Output the (X, Y) coordinate of the center of the cell containing the given text.  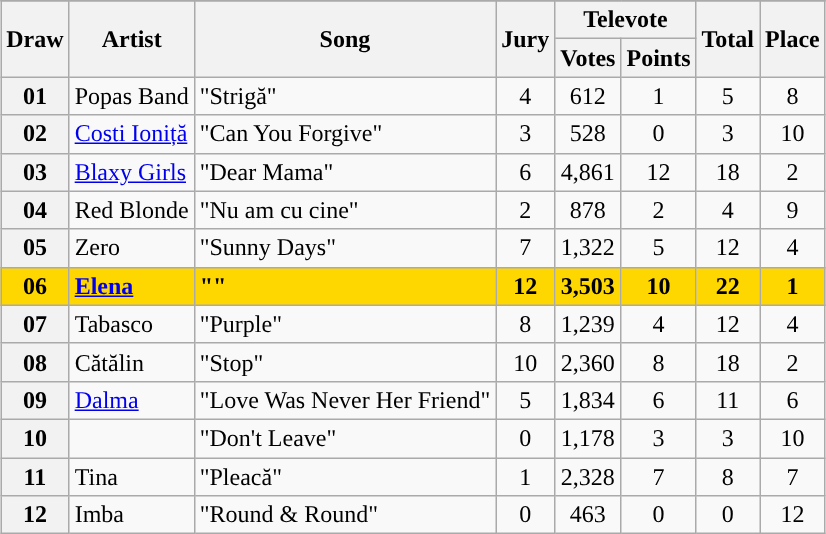
05 (35, 248)
9 (793, 210)
"Sunny Days" (345, 248)
Place (793, 39)
Cătălin (132, 362)
Televote (626, 20)
"Can You Forgive" (345, 134)
Elena (132, 286)
03 (35, 172)
"" (345, 286)
3,503 (588, 286)
Total (728, 39)
"Nu am cu cine" (345, 210)
463 (588, 515)
01 (35, 96)
Song (345, 39)
Tabasco (132, 324)
Tina (132, 477)
"Don't Leave" (345, 438)
612 (588, 96)
04 (35, 210)
1,178 (588, 438)
Costi Ioniță (132, 134)
Zero (132, 248)
2,360 (588, 362)
08 (35, 362)
4,861 (588, 172)
878 (588, 210)
Popas Band (132, 96)
Draw (35, 39)
"Love Was Never Her Friend" (345, 400)
"Round & Round" (345, 515)
1,834 (588, 400)
528 (588, 134)
06 (35, 286)
"Dear Mama" (345, 172)
Red Blonde (132, 210)
02 (35, 134)
22 (728, 286)
Dalma (132, 400)
"Pleacă" (345, 477)
Jury (526, 39)
Votes (588, 58)
07 (35, 324)
"Strigă" (345, 96)
Artist (132, 39)
Blaxy Girls (132, 172)
1,239 (588, 324)
Imba (132, 515)
"Stop" (345, 362)
2,328 (588, 477)
"Purple" (345, 324)
Points (658, 58)
1,322 (588, 248)
09 (35, 400)
